Locate the cell with the specified text and output its [x, y] center coordinate. 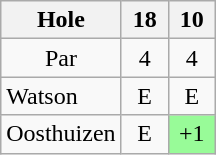
10 [192, 20]
Hole [61, 20]
18 [144, 20]
Watson [61, 96]
+1 [192, 134]
Oosthuizen [61, 134]
Par [61, 58]
